Pinpoint the cell where the given text exists, returning its [x, y] midpoint coordinate. 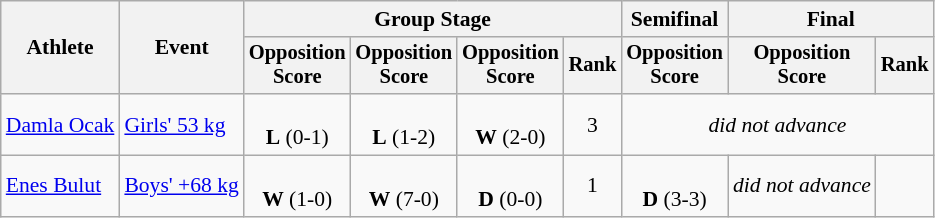
Enes Bulut [60, 186]
W (7-0) [404, 186]
L (0-1) [298, 124]
Athlete [60, 48]
Girls' 53 kg [182, 124]
3 [593, 124]
D (3-3) [674, 186]
Event [182, 48]
Semifinal [674, 19]
Boys' +68 kg [182, 186]
Damla Ocak [60, 124]
1 [593, 186]
W (2-0) [510, 124]
L (1-2) [404, 124]
D (0-0) [510, 186]
Group Stage [432, 19]
W (1-0) [298, 186]
Final [831, 19]
